Search for the cell housing the specified text and yield its (X, Y) center coordinate. 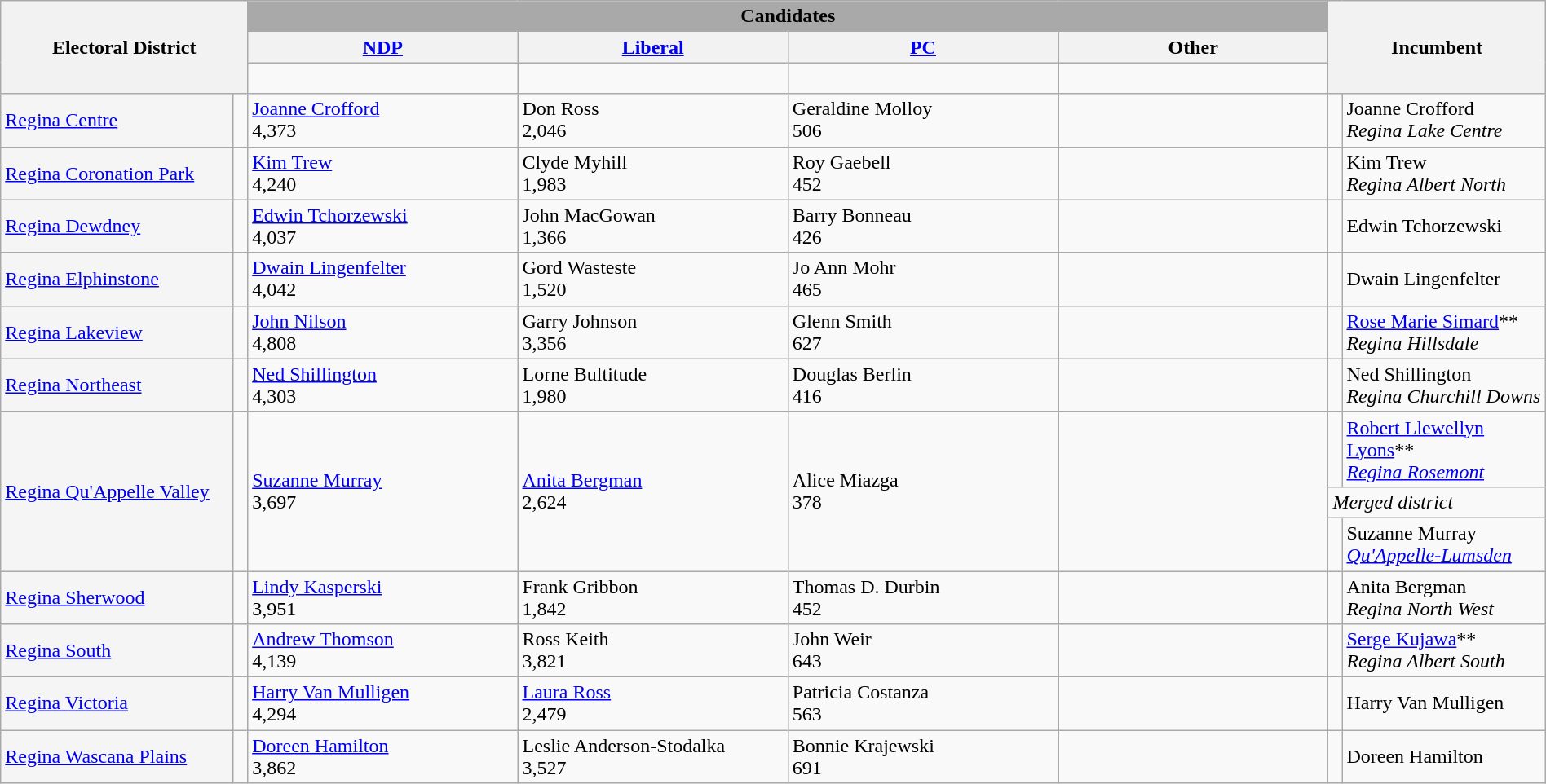
Regina Qu'Appelle Valley (117, 491)
Jo Ann Mohr465 (923, 279)
Joanne Crofford4,373 (383, 121)
Bonnie Krajewski691 (923, 756)
Dwain Lingenfelter4,042 (383, 279)
John Weir 643 (923, 650)
Regina Centre (117, 121)
John MacGowan1,366 (652, 227)
Regina Elphinstone (117, 279)
Garry Johnson3,356 (652, 333)
Suzanne MurrayQu'Appelle-Lumsden (1443, 544)
Geraldine Molloy 506 (923, 121)
Regina Sherwood (117, 597)
Kim TrewRegina Albert North (1443, 173)
Ross Keith3,821 (652, 650)
Anita BergmanRegina North West (1443, 597)
Candidates (788, 16)
Robert Llewellyn Lyons**Regina Rosemont (1443, 449)
Gord Wasteste1,520 (652, 279)
Dwain Lingenfelter (1443, 279)
Douglas Berlin416 (923, 385)
Regina South (117, 650)
Joanne CroffordRegina Lake Centre (1443, 121)
Harry Van Mulligen (1443, 704)
Thomas D. Durbin452 (923, 597)
Suzanne Murray3,697 (383, 491)
Doreen Hamilton (1443, 756)
Regina Dewdney (117, 227)
Electoral District (124, 47)
Regina Coronation Park (117, 173)
PC (923, 47)
John Nilson4,808 (383, 333)
Serge Kujawa**Regina Albert South (1443, 650)
Ned Shillington4,303 (383, 385)
Incumbent (1437, 47)
Lorne Bultitude1,980 (652, 385)
Other (1194, 47)
Edwin Tchorzewski (1443, 227)
Regina Northeast (117, 385)
Barry Bonneau426 (923, 227)
Rose Marie Simard**Regina Hillsdale (1443, 333)
Kim Trew4,240 (383, 173)
Alice Miazga378 (923, 491)
Glenn Smith627 (923, 333)
Merged district (1437, 502)
Anita Bergman2,624 (652, 491)
Regina Lakeview (117, 333)
Leslie Anderson-Stodalka3,527 (652, 756)
Don Ross2,046 (652, 121)
Roy Gaebell452 (923, 173)
NDP (383, 47)
Regina Victoria (117, 704)
Clyde Myhill 1,983 (652, 173)
Ned ShillingtonRegina Churchill Downs (1443, 385)
Edwin Tchorzewski4,037 (383, 227)
Patricia Costanza563 (923, 704)
Doreen Hamilton3,862 (383, 756)
Frank Gribbon1,842 (652, 597)
Liberal (652, 47)
Harry Van Mulligen4,294 (383, 704)
Lindy Kasperski3,951 (383, 597)
Laura Ross2,479 (652, 704)
Regina Wascana Plains (117, 756)
Andrew Thomson4,139 (383, 650)
